Capture the cell that displays the provided text and extract its [x, y] central coordinate. 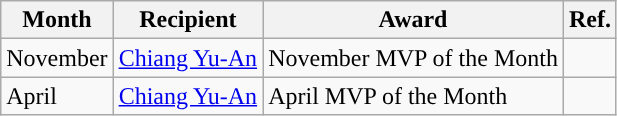
April MVP of the Month [414, 96]
Month [57, 20]
Award [414, 20]
April [57, 96]
November [57, 58]
Recipient [188, 20]
November MVP of the Month [414, 58]
Ref. [590, 20]
